Search for the cell housing the specified text and yield its (x, y) center coordinate. 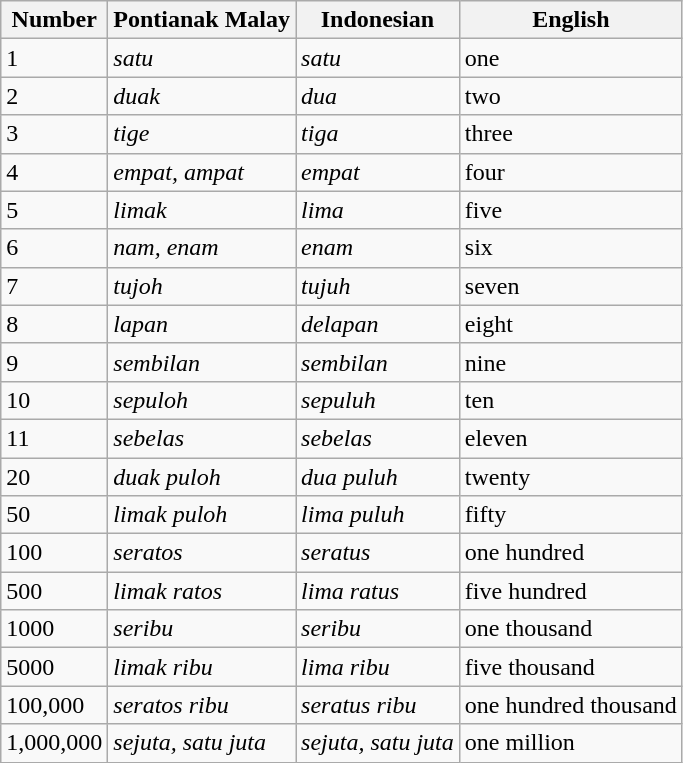
seratos ribu (202, 705)
5 (54, 210)
tige (202, 134)
tiga (378, 134)
sepuluh (378, 400)
limak ratos (202, 591)
five hundred (570, 591)
duak (202, 96)
Indonesian (378, 20)
7 (54, 286)
limak puloh (202, 515)
eight (570, 324)
lima ribu (378, 667)
Number (54, 20)
one hundred thousand (570, 705)
delapan (378, 324)
1000 (54, 629)
limak ribu (202, 667)
1,000,000 (54, 743)
enam (378, 248)
Pontianak Malay (202, 20)
empat (378, 172)
100 (54, 553)
6 (54, 248)
8 (54, 324)
500 (54, 591)
fifty (570, 515)
ten (570, 400)
three (570, 134)
3 (54, 134)
nam, enam (202, 248)
sepuloh (202, 400)
20 (54, 477)
lima (378, 210)
100,000 (54, 705)
dua (378, 96)
seratos (202, 553)
seratus ribu (378, 705)
nine (570, 362)
9 (54, 362)
5000 (54, 667)
twenty (570, 477)
4 (54, 172)
five (570, 210)
eleven (570, 438)
empat, ampat (202, 172)
six (570, 248)
2 (54, 96)
tujoh (202, 286)
one thousand (570, 629)
11 (54, 438)
lapan (202, 324)
tujuh (378, 286)
lima ratus (378, 591)
one hundred (570, 553)
limak (202, 210)
10 (54, 400)
50 (54, 515)
1 (54, 58)
one million (570, 743)
dua puluh (378, 477)
two (570, 96)
duak puloh (202, 477)
one (570, 58)
four (570, 172)
five thousand (570, 667)
seven (570, 286)
seratus (378, 553)
English (570, 20)
lima puluh (378, 515)
